Extract the [x, y] coordinate from the center of the cell holding the provided text.  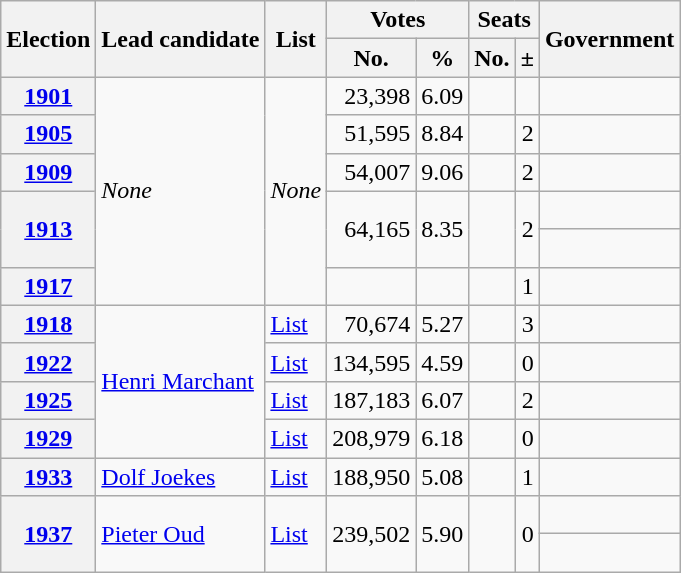
187,183 [372, 400]
% [442, 58]
Election [48, 39]
5.27 [442, 324]
Government [609, 39]
1917 [48, 286]
134,595 [372, 362]
1901 [48, 96]
6.09 [442, 96]
Dolf Joekes [180, 477]
8.84 [442, 134]
6.18 [442, 438]
54,007 [372, 172]
5.08 [442, 477]
1925 [48, 400]
Seats [504, 20]
Henri Marchant [180, 381]
1905 [48, 134]
9.06 [442, 172]
1929 [48, 438]
1918 [48, 324]
4.59 [442, 362]
1922 [48, 362]
Pieter Oud [180, 534]
239,502 [372, 534]
1909 [48, 172]
8.35 [442, 229]
70,674 [372, 324]
23,398 [372, 96]
± [527, 58]
51,595 [372, 134]
3 [527, 324]
Lead candidate [180, 39]
Votes [398, 20]
1913 [48, 229]
208,979 [372, 438]
64,165 [372, 229]
5.90 [442, 534]
6.07 [442, 400]
188,950 [372, 477]
1937 [48, 534]
1933 [48, 477]
